Identify which cell holds the provided text, then report its [x, y] central coordinate. 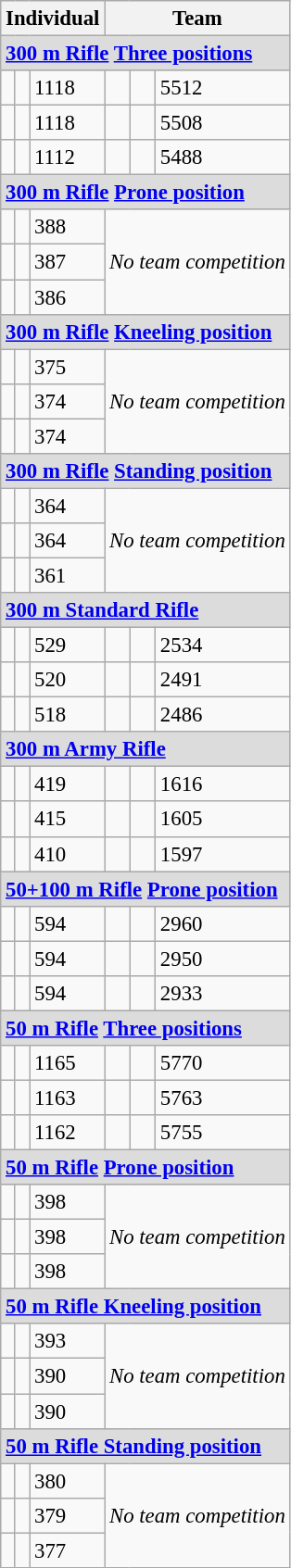
377 [67, 1550]
1597 [223, 854]
2950 [223, 959]
419 [67, 784]
300 m Rifle Three positions [145, 54]
379 [67, 1515]
410 [67, 854]
2933 [223, 994]
5488 [223, 157]
375 [67, 367]
1163 [67, 1098]
1162 [67, 1133]
380 [67, 1481]
5512 [223, 88]
300 m Rifle Kneeling position [145, 332]
388 [67, 227]
2960 [223, 923]
Team [197, 19]
50 m Rifle Standing position [145, 1446]
Individual [53, 19]
1112 [67, 157]
50 m Rifle Prone position [145, 1168]
518 [67, 715]
5770 [223, 1063]
300 m Standard Rifle [145, 610]
1616 [223, 784]
387 [67, 262]
5763 [223, 1098]
50 m Rifle Three positions [145, 1028]
1605 [223, 820]
300 m Army Rifle [145, 749]
5508 [223, 123]
50+100 m Rifle Prone position [145, 889]
415 [67, 820]
2491 [223, 680]
529 [67, 646]
361 [67, 575]
2486 [223, 715]
50 m Rifle Kneeling position [145, 1307]
386 [67, 297]
1165 [67, 1063]
300 m Rifle Standing position [145, 471]
5755 [223, 1133]
393 [67, 1342]
300 m Rifle Prone position [145, 193]
2534 [223, 646]
520 [67, 680]
